Identify which cell holds the provided text, then report its [X, Y] central coordinate. 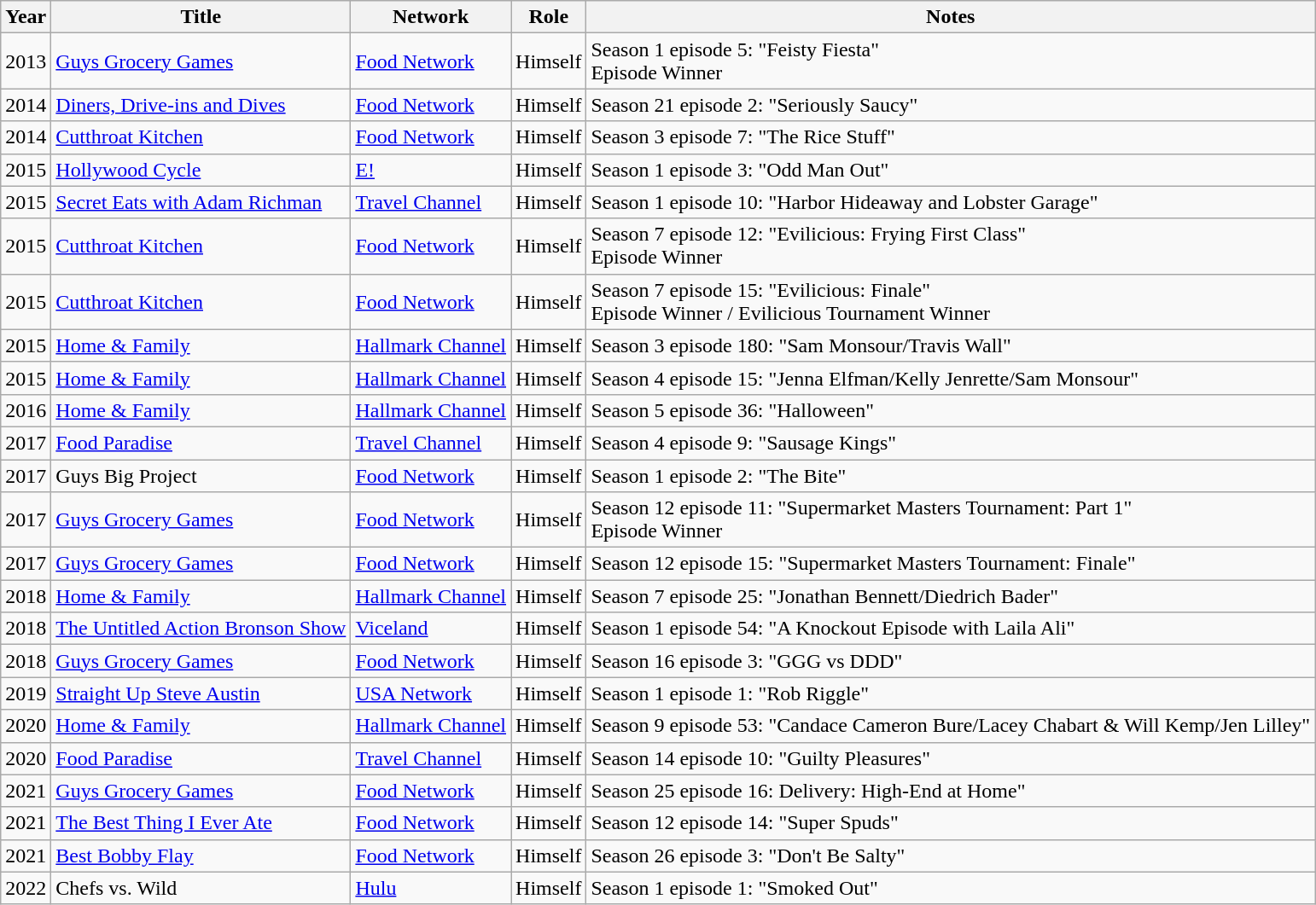
Season 4 episode 15: "Jenna Elfman/Kelly Jenrette/Sam Monsour" [951, 378]
Season 7 episode 25: "Jonathan Bennett/Diedrich Bader" [951, 596]
Chefs vs. Wild [201, 888]
Season 12 episode 11: "Supermarket Masters Tournament: Part 1"Episode Winner [951, 520]
Season 3 episode 180: "Sam Monsour/Travis Wall" [951, 345]
Title [201, 17]
Season 16 episode 3: "GGG vs DDD" [951, 661]
Guys Big Project [201, 475]
Season 1 episode 3: "Odd Man Out" [951, 170]
2022 [26, 888]
Season 12 episode 14: "Super Spuds" [951, 823]
Season 5 episode 36: "Halloween" [951, 410]
Straight Up Steve Austin [201, 693]
Season 7 episode 15: "Evilicious: Finale"Episode Winner / Evilicious Tournament Winner [951, 302]
Season 1 episode 5: "Feisty Fiesta"Episode Winner [951, 61]
Season 7 episode 12: "Evilicious: Frying First Class"Episode Winner [951, 246]
Best Bobby Flay [201, 856]
Role [549, 17]
Season 4 episode 9: "Sausage Kings" [951, 443]
Season 1 episode 2: "The Bite" [951, 475]
USA Network [431, 693]
Diners, Drive-ins and Dives [201, 105]
Season 25 episode 16: Delivery: High-End at Home" [951, 791]
Season 14 episode 10: "Guilty Pleasures" [951, 758]
Network [431, 17]
Viceland [431, 629]
Year [26, 17]
Season 1 episode 54: "A Knockout Episode with Laila Ali" [951, 629]
Season 1 episode 1: "Rob Riggle" [951, 693]
Notes [951, 17]
Hulu [431, 888]
Season 1 episode 1: "Smoked Out" [951, 888]
2013 [26, 61]
Season 26 episode 3: "Don't Be Salty" [951, 856]
2019 [26, 693]
Season 1 episode 10: "Harbor Hideaway and Lobster Garage" [951, 202]
Hollywood Cycle [201, 170]
Secret Eats with Adam Richman [201, 202]
Season 12 episode 15: "Supermarket Masters Tournament: Finale" [951, 564]
E! [431, 170]
Season 21 episode 2: "Seriously Saucy" [951, 105]
The Best Thing I Ever Ate [201, 823]
Season 3 episode 7: "The Rice Stuff" [951, 137]
Season 9 episode 53: "Candace Cameron Bure/Lacey Chabart & Will Kemp/Jen Lilley" [951, 726]
2016 [26, 410]
The Untitled Action Bronson Show [201, 629]
